Locate the cell with the specified text and output its (x, y) center coordinate. 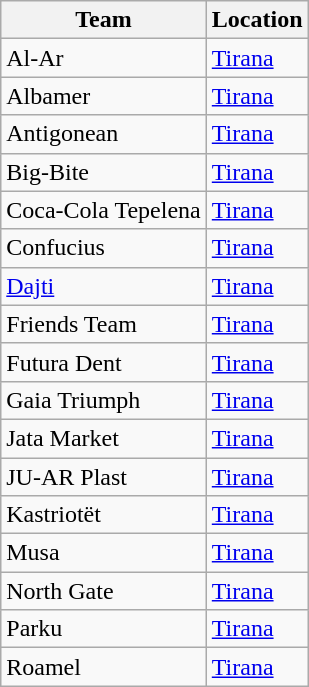
Dajti (104, 286)
Gaia Triumph (104, 400)
Al-Ar (104, 58)
Location (257, 20)
Futura Dent (104, 362)
Parku (104, 629)
Team (104, 20)
Roamel (104, 667)
Antigonean (104, 134)
Confucius (104, 248)
Albamer (104, 96)
JU-AR Plast (104, 477)
Musa (104, 553)
Coca-Cola Tepelena (104, 210)
North Gate (104, 591)
Kastriotët (104, 515)
Big-Bite (104, 172)
Friends Team (104, 324)
Jata Market (104, 438)
